Identify which cell holds the provided text, then report its (X, Y) central coordinate. 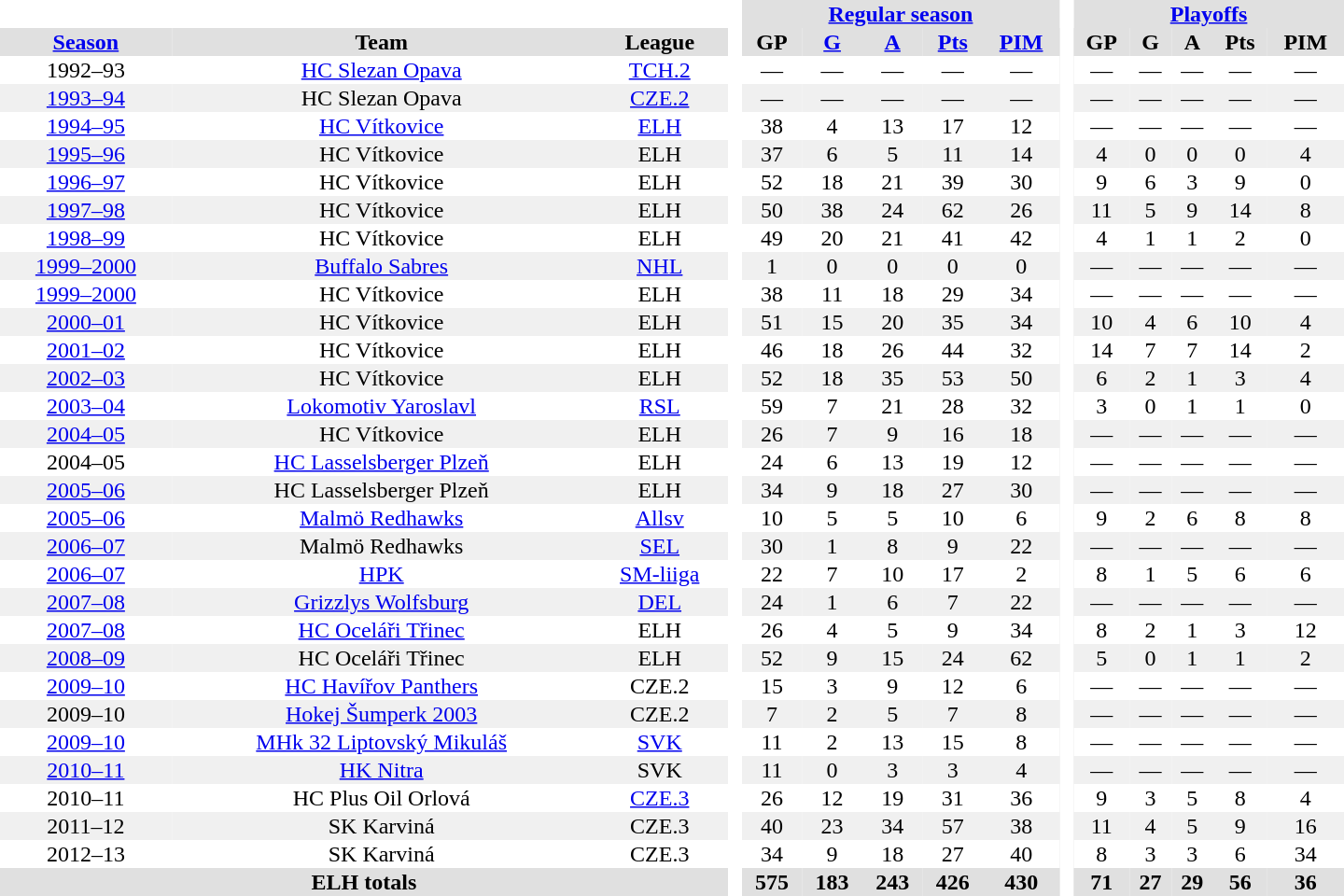
1995–96 (86, 154)
Regular season (901, 14)
Team (382, 42)
31 (952, 798)
MHk 32 Liptovský Mikuláš (382, 742)
1997–98 (86, 210)
51 (773, 322)
Playoffs (1209, 14)
ELH totals (364, 882)
2008–09 (86, 658)
575 (773, 882)
Allsv (660, 518)
430 (1021, 882)
1992–93 (86, 70)
46 (773, 350)
2003–04 (86, 406)
2002–03 (86, 378)
49 (773, 238)
Buffalo Sabres (382, 266)
2000–01 (86, 322)
HPK (382, 574)
HC Havířov Panthers (382, 686)
TCH.2 (660, 70)
426 (952, 882)
Lokomotiv Yaroslavl (382, 406)
NHL (660, 266)
28 (952, 406)
Season (86, 42)
1993–94 (86, 98)
Grizzlys Wolfsburg (382, 602)
HC Plus Oil Orlová (382, 798)
57 (952, 826)
Hokej Šumperk 2003 (382, 714)
League (660, 42)
1994–95 (86, 126)
41 (952, 238)
SEL (660, 546)
53 (952, 378)
39 (952, 182)
2012–13 (86, 854)
44 (952, 350)
243 (892, 882)
2011–12 (86, 826)
59 (773, 406)
1996–97 (86, 182)
DEL (660, 602)
SM-liiga (660, 574)
183 (833, 882)
42 (1021, 238)
1998–99 (86, 238)
HK Nitra (382, 770)
RSL (660, 406)
23 (833, 826)
37 (773, 154)
71 (1101, 882)
56 (1240, 882)
2001–02 (86, 350)
